Pinpoint the cell where the given text exists, returning its (X, Y) midpoint coordinate. 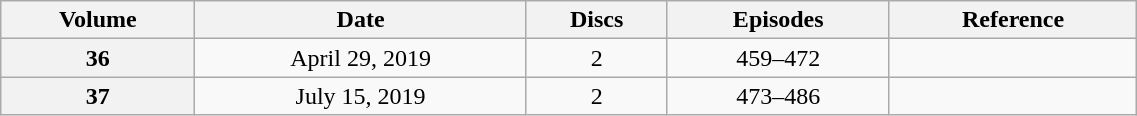
473–486 (778, 96)
Volume (98, 20)
Episodes (778, 20)
Discs (596, 20)
37 (98, 96)
459–472 (778, 58)
Date (361, 20)
Reference (1012, 20)
36 (98, 58)
July 15, 2019 (361, 96)
April 29, 2019 (361, 58)
